Search for the cell housing the specified text and yield its [x, y] center coordinate. 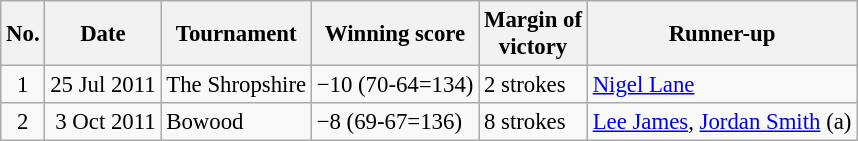
2 strokes [534, 85]
8 strokes [534, 122]
Runner-up [722, 34]
Tournament [236, 34]
Date [103, 34]
Nigel Lane [722, 85]
Bowood [236, 122]
Lee James, Jordan Smith (a) [722, 122]
Winning score [394, 34]
25 Jul 2011 [103, 85]
Margin ofvictory [534, 34]
−10 (70-64=134) [394, 85]
1 [23, 85]
The Shropshire [236, 85]
3 Oct 2011 [103, 122]
2 [23, 122]
−8 (69-67=136) [394, 122]
No. [23, 34]
